Identify which cell holds the provided text, then report its [X, Y] central coordinate. 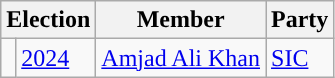
Election [48, 20]
2024 [56, 58]
Amjad Ali Khan [181, 58]
SIC [300, 58]
Member [181, 20]
Party [300, 20]
